From the cell containing the given text, extract its center point as (x, y) coordinate. 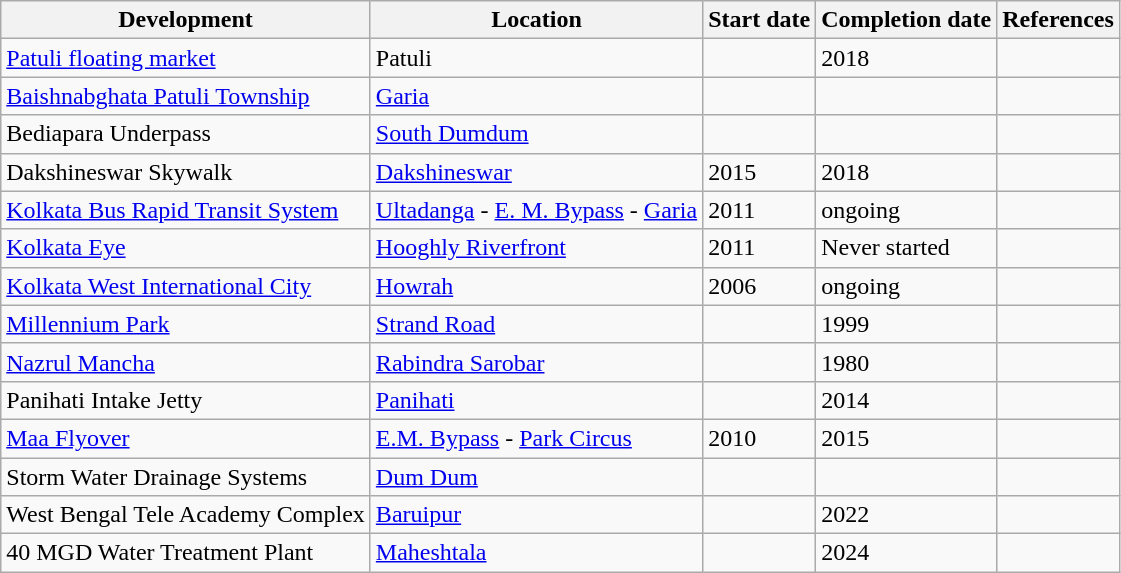
Never started (906, 248)
Dakshineswar Skywalk (186, 172)
2010 (760, 438)
Ultadanga - E. M. Bypass - Garia (536, 210)
1999 (906, 324)
Storm Water Drainage Systems (186, 477)
Maheshtala (536, 553)
Howrah (536, 286)
2014 (906, 400)
Maa Flyover (186, 438)
Dakshineswar (536, 172)
Patuli (536, 58)
Strand Road (536, 324)
E.M. Bypass - Park Circus (536, 438)
Kolkata Eye (186, 248)
Panihati (536, 400)
2022 (906, 515)
Panihati Intake Jetty (186, 400)
Dum Dum (536, 477)
Bediapara Underpass (186, 134)
Garia (536, 96)
Kolkata Bus Rapid Transit System (186, 210)
2006 (760, 286)
Kolkata West International City (186, 286)
Millennium Park (186, 324)
Hooghly Riverfront (536, 248)
1980 (906, 362)
2024 (906, 553)
South Dumdum (536, 134)
Completion date (906, 20)
Baishnabghata Patuli Township (186, 96)
Nazrul Mancha (186, 362)
References (1058, 20)
Patuli floating market (186, 58)
Rabindra Sarobar (536, 362)
Start date (760, 20)
Location (536, 20)
Baruipur (536, 515)
West Bengal Tele Academy Complex (186, 515)
40 MGD Water Treatment Plant (186, 553)
Development (186, 20)
